From the cell containing the given text, extract its center point as [X, Y] coordinate. 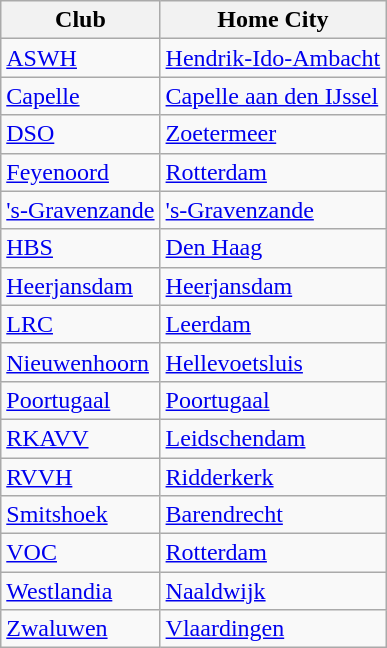
Capelle [80, 96]
Capelle aan den IJssel [273, 96]
Smitshoek [80, 515]
Leerdam [273, 324]
VOC [80, 553]
Ridderkerk [273, 477]
HBS [80, 248]
Zoetermeer [273, 134]
Westlandia [80, 591]
Barendrecht [273, 515]
Naaldwijk [273, 591]
RKAVV [80, 438]
Hellevoetsluis [273, 362]
Home City [273, 20]
LRC [80, 324]
Hendrik-Ido-Ambacht [273, 58]
RVVH [80, 477]
Club [80, 20]
Den Haag [273, 248]
Vlaardingen [273, 629]
Nieuwenhoorn [80, 362]
Leidschendam [273, 438]
Zwaluwen [80, 629]
DSO [80, 134]
ASWH [80, 58]
Feyenoord [80, 172]
